Scan for the cell matching the given text and deliver its [x, y] coordinate at center. 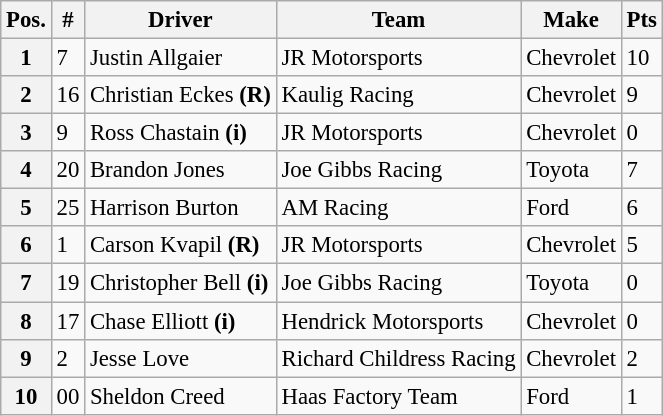
19 [68, 283]
Harrison Burton [181, 208]
Richard Childress Racing [398, 358]
3 [26, 133]
Hendrick Motorsports [398, 321]
AM Racing [398, 208]
Team [398, 20]
17 [68, 321]
Sheldon Creed [181, 396]
Driver [181, 20]
Pos. [26, 20]
Kaulig Racing [398, 95]
8 [26, 321]
Christian Eckes (R) [181, 95]
Jesse Love [181, 358]
# [68, 20]
Justin Allgaier [181, 58]
4 [26, 170]
20 [68, 170]
Carson Kvapil (R) [181, 245]
Pts [642, 20]
Christopher Bell (i) [181, 283]
Haas Factory Team [398, 396]
16 [68, 95]
Chase Elliott (i) [181, 321]
Brandon Jones [181, 170]
Make [571, 20]
25 [68, 208]
00 [68, 396]
Ross Chastain (i) [181, 133]
